Return (X, Y) of the center of cell containing provided text 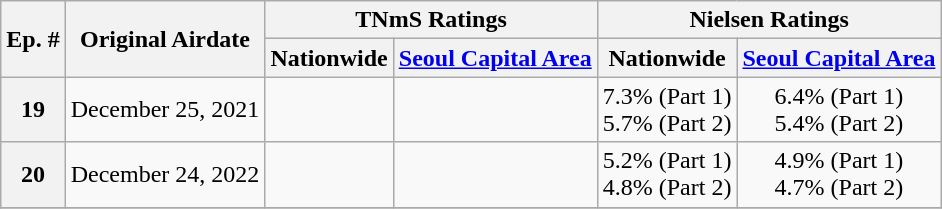
4.9% (Part 1)4.7% (Part 2) (839, 174)
Original Airdate (165, 39)
6.4% (Part 1)5.4% (Part 2) (839, 110)
December 25, 2021 (165, 110)
Nielsen Ratings (769, 20)
December 24, 2022 (165, 174)
7.3% (Part 1)5.7% (Part 2) (667, 110)
Ep. # (33, 39)
5.2% (Part 1)4.8% (Part 2) (667, 174)
19 (33, 110)
20 (33, 174)
TNmS Ratings (431, 20)
